Detect which cell encompasses the target text, then output its (x, y) center coordinate. 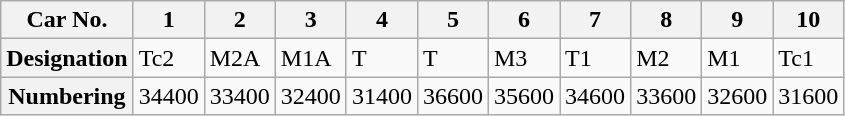
Tc2 (168, 58)
M1A (310, 58)
M2A (240, 58)
4 (382, 20)
10 (808, 20)
31600 (808, 96)
33600 (666, 96)
32600 (738, 96)
Car No. (67, 20)
5 (452, 20)
Numbering (67, 96)
32400 (310, 96)
1 (168, 20)
8 (666, 20)
36600 (452, 96)
T1 (596, 58)
34400 (168, 96)
2 (240, 20)
7 (596, 20)
3 (310, 20)
31400 (382, 96)
33400 (240, 96)
M1 (738, 58)
M3 (524, 58)
Designation (67, 58)
Tc1 (808, 58)
35600 (524, 96)
9 (738, 20)
6 (524, 20)
34600 (596, 96)
M2 (666, 58)
